Output the (x, y) coordinate of the center of the cell containing the given text.  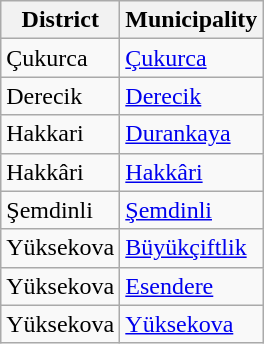
Büyükçiftlik (192, 248)
Hakkari (60, 134)
Durankaya (192, 134)
District (60, 20)
Municipality (192, 20)
Esendere (192, 286)
